Find where the given text appears and provide that cell's center as [X, Y] coordinate. 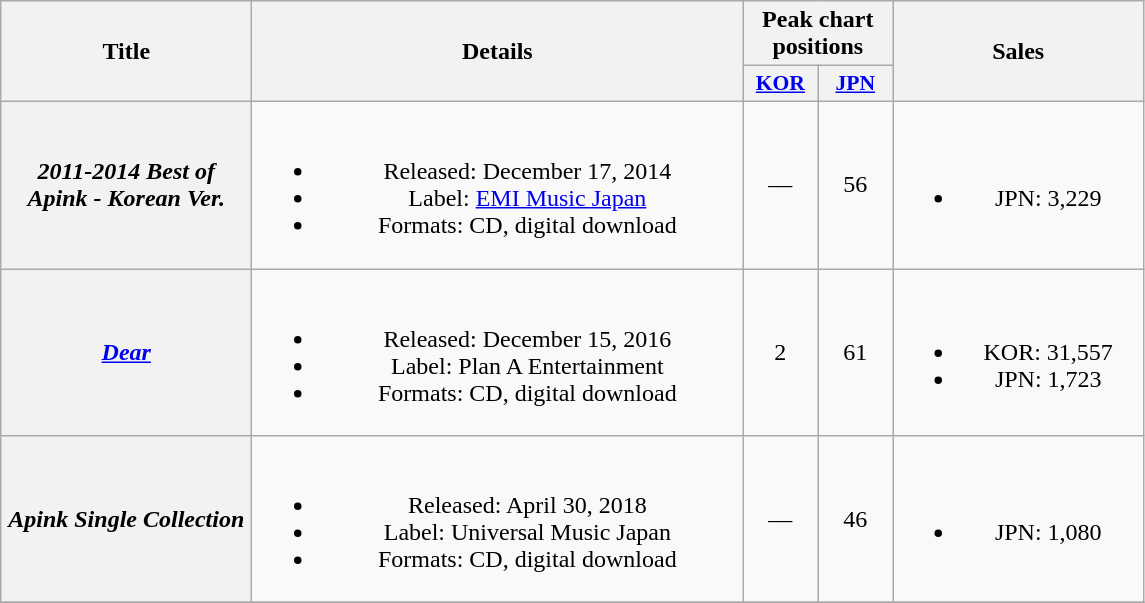
Released: December 15, 2016 Label: Plan A EntertainmentFormats: CD, digital download [498, 352]
KOR [780, 84]
KOR: 31,557JPN: 1,723 [1018, 352]
2011-2014 Best of Apink - Korean Ver. [126, 184]
46 [856, 520]
Sales [1018, 52]
Released: December 17, 2014 Label: EMI Music JapanFormats: CD, digital download [498, 184]
Released: April 30, 2018 Label: Universal Music JapanFormats: CD, digital download [498, 520]
56 [856, 184]
JPN: 3,229 [1018, 184]
2 [780, 352]
Apink Single Collection [126, 520]
JPN [856, 84]
Peak chart positions [818, 34]
61 [856, 352]
Details [498, 52]
Title [126, 52]
JPN: 1,080 [1018, 520]
Dear [126, 352]
